Output the (X, Y) coordinate of the center of the cell containing the given text.  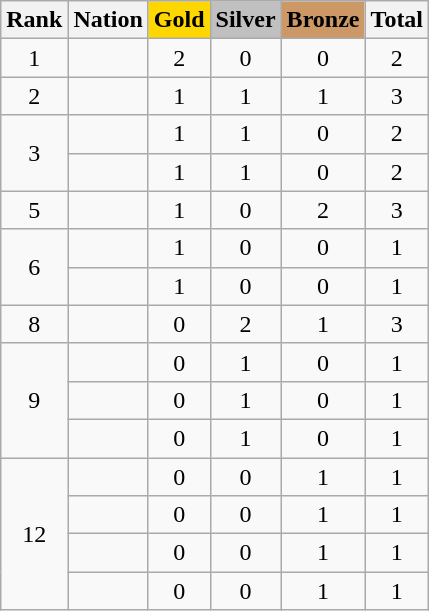
6 (34, 267)
Total (397, 20)
8 (34, 324)
Gold (179, 20)
Rank (34, 20)
5 (34, 210)
Nation (108, 20)
Silver (246, 20)
9 (34, 400)
Bronze (323, 20)
12 (34, 534)
